Determine the (x, y) coordinate at the center of the cell enclosing the given text.  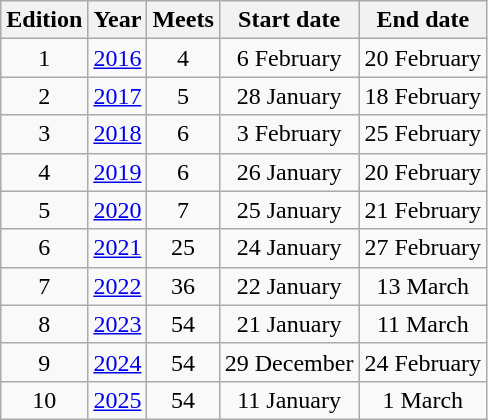
26 January (289, 172)
25 (183, 248)
2024 (118, 362)
3 (44, 134)
Start date (289, 20)
2017 (118, 96)
Meets (183, 20)
2019 (118, 172)
10 (44, 400)
27 February (423, 248)
22 January (289, 286)
25 February (423, 134)
2021 (118, 248)
28 January (289, 96)
2022 (118, 286)
36 (183, 286)
8 (44, 324)
1 (44, 58)
2023 (118, 324)
End date (423, 20)
25 January (289, 210)
21 January (289, 324)
1 March (423, 400)
21 February (423, 210)
2018 (118, 134)
2020 (118, 210)
3 February (289, 134)
Edition (44, 20)
18 February (423, 96)
2025 (118, 400)
9 (44, 362)
11 March (423, 324)
24 January (289, 248)
13 March (423, 286)
24 February (423, 362)
2016 (118, 58)
2 (44, 96)
Year (118, 20)
29 December (289, 362)
6 February (289, 58)
11 January (289, 400)
